Scan for the cell matching the given text and deliver its [X, Y] coordinate at center. 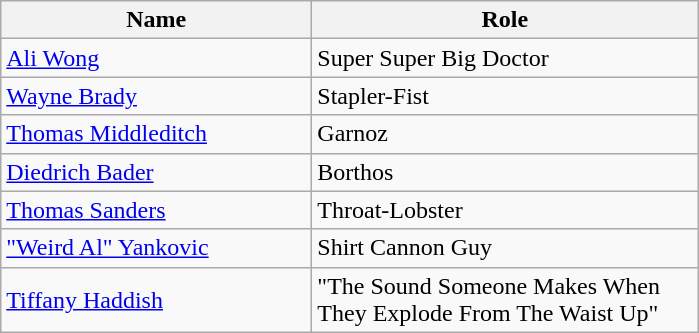
Garnoz [505, 134]
Shirt Cannon Guy [505, 248]
"The Sound Someone Makes When They Explode From The Waist Up" [505, 300]
Role [505, 20]
Name [156, 20]
Thomas Middleditch [156, 134]
Borthos [505, 172]
Super Super Big Doctor [505, 58]
"Weird Al" Yankovic [156, 248]
Wayne Brady [156, 96]
Throat-Lobster [505, 210]
Tiffany Haddish [156, 300]
Ali Wong [156, 58]
Stapler-Fist [505, 96]
Diedrich Bader [156, 172]
Thomas Sanders [156, 210]
